Scan for the cell matching the given text and deliver its [x, y] coordinate at center. 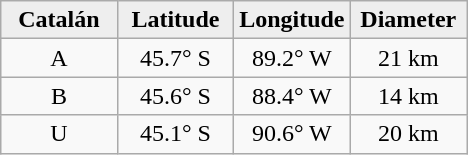
89.2° W [292, 58]
Longitude [292, 20]
Latitude [175, 20]
A [59, 58]
Catalán [59, 20]
45.6° S [175, 96]
88.4° W [292, 96]
Diameter [408, 20]
20 km [408, 134]
45.1° S [175, 134]
45.7° S [175, 58]
14 km [408, 96]
U [59, 134]
90.6° W [292, 134]
21 km [408, 58]
B [59, 96]
